Return [X, Y] of the center of cell containing provided text 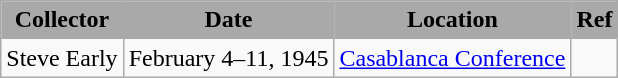
Casablanca Conference [452, 58]
February 4–11, 1945 [228, 58]
Steve Early [62, 58]
Ref [594, 20]
Collector [62, 20]
Location [452, 20]
Date [228, 20]
